Locate the cell with the specified text and output its (X, Y) center coordinate. 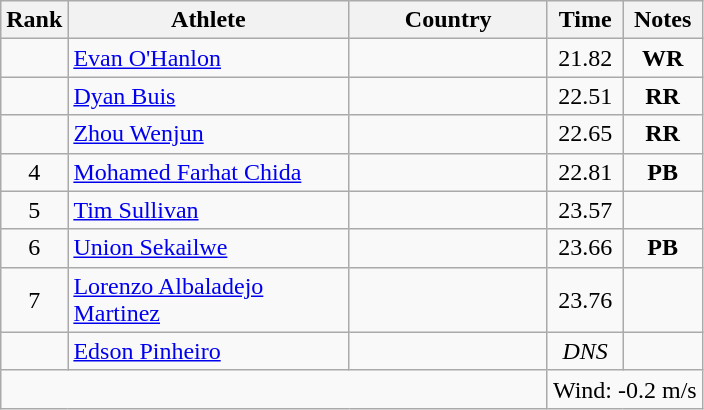
Wind: -0.2 m/s (624, 389)
4 (34, 172)
Zhou Wenjun (208, 134)
Edson Pinheiro (208, 351)
23.76 (584, 300)
Rank (34, 20)
23.66 (584, 248)
Country (448, 20)
22.65 (584, 134)
Dyan Buis (208, 96)
Time (584, 20)
6 (34, 248)
Tim Sullivan (208, 210)
23.57 (584, 210)
WR (662, 58)
7 (34, 300)
22.51 (584, 96)
Athlete (208, 20)
Evan O'Hanlon (208, 58)
Notes (662, 20)
21.82 (584, 58)
Mohamed Farhat Chida (208, 172)
Lorenzo Albaladejo Martinez (208, 300)
Union Sekailwe (208, 248)
5 (34, 210)
DNS (584, 351)
22.81 (584, 172)
